Identify which cell holds the provided text, then report its (x, y) central coordinate. 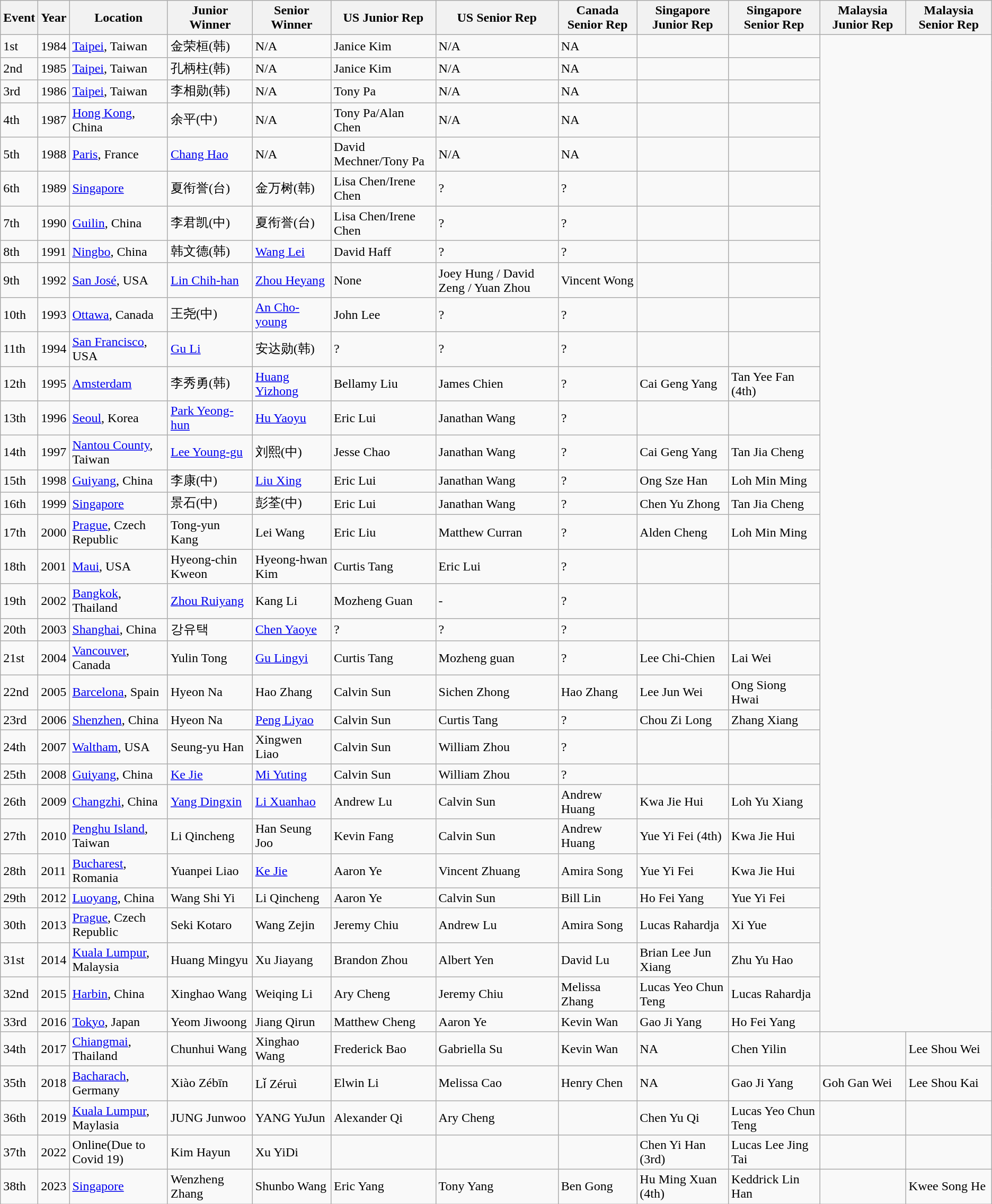
Shanghai, China (119, 629)
23rd (19, 720)
2022 (54, 1153)
15th (19, 481)
2008 (54, 774)
David Lu (598, 960)
Eric Yang (384, 1187)
Event (19, 18)
1986 (54, 91)
Xi Yue (774, 925)
Park Yeong-hun (210, 418)
1984 (54, 47)
Yue Yi Fei (4th) (683, 836)
Barcelona, Spain (119, 693)
Lee Chi-Chien (683, 658)
Vincent Zhuang (497, 871)
2009 (54, 802)
1995 (54, 384)
2013 (54, 925)
4th (19, 120)
Mi Yuting (291, 774)
Year (54, 18)
Li Xuanhao (291, 802)
Amsterdam (119, 384)
38th (19, 1187)
20th (19, 629)
Chunhui Wang (210, 1049)
Tony Yang (497, 1187)
Gu Li (210, 349)
Hyeong-chin Kweon (210, 567)
19th (19, 601)
2012 (54, 898)
JUNG Junwoo (210, 1118)
Hong Kong, China (119, 120)
Lin Chih-han (210, 280)
6th (19, 189)
2001 (54, 567)
2018 (54, 1083)
Yang Dingxin (210, 802)
Alden Cheng (683, 532)
2007 (54, 747)
Wang Shi Yi (210, 898)
Bacharach, Germany (119, 1083)
Canada Senior Rep (598, 18)
Bellamy Liu (384, 384)
Online(Due to Covid 19) (119, 1153)
1990 (54, 224)
Zhou Ruiyang (210, 601)
Lee Young-gu (210, 452)
Melissa Zhang (598, 994)
25th (19, 774)
Frederick Bao (384, 1049)
10th (19, 315)
Peng Liyao (291, 720)
1987 (54, 120)
Han Seung Joo (291, 836)
James Chien (497, 384)
Xiào Zébīn (210, 1083)
YANG YuJun (291, 1118)
Zhou Heyang (291, 280)
37th (19, 1153)
Chang Hao (210, 155)
Paris, France (119, 155)
李秀勇(韩) (210, 384)
2000 (54, 532)
Hu Yaoyu (291, 418)
Kim Hayun (210, 1153)
24th (19, 747)
Bangkok, Thailand (119, 601)
1999 (54, 503)
Tong-yun Kang (210, 532)
Yulin Tong (210, 658)
Kang Li (291, 601)
Bucharest, Romania (119, 871)
Lǐ Zéruì (291, 1083)
Joey Hung / David Zeng / Yuan Zhou (497, 280)
Vancouver, Canada (119, 658)
Xu YiDi (291, 1153)
Singapore Senior Rep (774, 18)
2003 (54, 629)
1989 (54, 189)
Tan Yee Fan (4th) (774, 384)
Ong Sze Han (683, 481)
21st (19, 658)
Seoul, Korea (119, 418)
Kwee Song He (949, 1187)
Malaysia Junior Rep (863, 18)
David Mechner/Tony Pa (384, 155)
14th (19, 452)
Gu Lingyi (291, 658)
Jiang Qirun (291, 1021)
2014 (54, 960)
Chen Yu Qi (683, 1118)
31st (19, 960)
John Lee (384, 315)
Chen Yilin (774, 1049)
2nd (19, 69)
景石(中) (210, 503)
Junior Winner (210, 18)
Wenzheng Zhang (210, 1187)
32nd (19, 994)
韩文德(韩) (210, 252)
Liu Xing (291, 481)
San José, USA (119, 280)
Brian Lee Jun Xiang (683, 960)
余平(中) (210, 120)
李相勋(韩) (210, 91)
2002 (54, 601)
Tony Pa/Alan Chen (384, 120)
Waltham, USA (119, 747)
Tokyo, Japan (119, 1021)
2015 (54, 994)
Lei Wang (291, 532)
26th (19, 802)
Huang Yizhong (291, 384)
강유택 (210, 629)
Lee Shou Wei (949, 1049)
2017 (54, 1049)
18th (19, 567)
Loh Yu Xiang (774, 802)
Matthew Curran (497, 532)
2005 (54, 693)
1985 (54, 69)
17th (19, 532)
11th (19, 349)
1988 (54, 155)
金荣桓(韩) (210, 47)
Sichen Zhong (497, 693)
2010 (54, 836)
Lee Jun Wei (683, 693)
1996 (54, 418)
Vincent Wong (598, 280)
Albert Yen (497, 960)
An Cho-young (291, 315)
彭荃(中) (291, 503)
8th (19, 252)
Henry Chen (598, 1083)
13th (19, 418)
San Francisco, USA (119, 349)
Goh Gan Wei (863, 1083)
Keddrick Lin Han (774, 1187)
Location (119, 18)
2019 (54, 1118)
Kevin Fang (384, 836)
金万树(韩) (291, 189)
孔柄柱(韩) (210, 69)
Seung-yu Han (210, 747)
Eric Liu (384, 532)
Zhang Xiang (774, 720)
Lai Wei (774, 658)
Bill Lin (598, 898)
1st (19, 47)
34th (19, 1049)
1997 (54, 452)
Chen Yi Han (3rd) (683, 1153)
1993 (54, 315)
30th (19, 925)
王尧(中) (210, 315)
Hu Ming Xuan (4th) (683, 1187)
36th (19, 1118)
7th (19, 224)
Senior Winner (291, 18)
安达勋(韩) (291, 349)
22nd (19, 693)
Gabriella Su (497, 1049)
Ningbo, China (119, 252)
2023 (54, 1187)
Mozheng Guan (384, 601)
Chen Yaoye (291, 629)
Alexander Qi (384, 1118)
Wang Zejin (291, 925)
Nantou County, Taiwan (119, 452)
Wang Lei (291, 252)
29th (19, 898)
16th (19, 503)
9th (19, 280)
27th (19, 836)
Mozheng guan (497, 658)
Matthew Cheng (384, 1021)
Yeom Jiwoong (210, 1021)
Changzhi, China (119, 802)
Malaysia Senior Rep (949, 18)
Brandon Zhou (384, 960)
Seki Kotaro (210, 925)
Shenzhen, China (119, 720)
28th (19, 871)
1998 (54, 481)
Maui, USA (119, 567)
Lucas Lee Jing Tai (774, 1153)
Jesse Chao (384, 452)
US Junior Rep (384, 18)
1991 (54, 252)
Luoyang, China (119, 898)
Zhu Yu Hao (774, 960)
35th (19, 1083)
Ottawa, Canada (119, 315)
2016 (54, 1021)
Shunbo Wang (291, 1187)
Lee Shou Kai (949, 1083)
3rd (19, 91)
Yuanpei Liao (210, 871)
Elwin Li (384, 1083)
Kuala Lumpur, Malaysia (119, 960)
Chou Zi Long (683, 720)
Melissa Cao (497, 1083)
刘熙(中) (291, 452)
Ong Siong Hwai (774, 693)
Weiqing Li (291, 994)
Kuala Lumpur, Maylasia (119, 1118)
Chiangmai, Thailand (119, 1049)
Singapore Junior Rep (683, 18)
David Haff (384, 252)
2004 (54, 658)
5th (19, 155)
33rd (19, 1021)
Chen Yu Zhong (683, 503)
1992 (54, 280)
Tony Pa (384, 91)
2011 (54, 871)
Guilin, China (119, 224)
Hyeong-hwan Kim (291, 567)
US Senior Rep (497, 18)
2006 (54, 720)
Huang Mingyu (210, 960)
None (384, 280)
Ben Gong (598, 1187)
1994 (54, 349)
Harbin, China (119, 994)
Xu Jiayang (291, 960)
- (497, 601)
Penghu Island, Taiwan (119, 836)
12th (19, 384)
Xingwen Liao (291, 747)
李君凯(中) (210, 224)
李康(中) (210, 481)
